Search for the cell housing the specified text and yield its [X, Y] center coordinate. 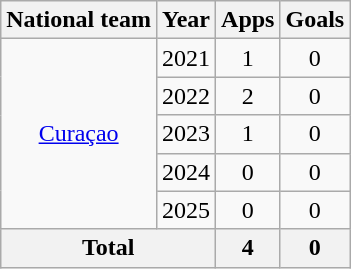
Year [186, 20]
Apps [248, 20]
2021 [186, 58]
Goals [315, 20]
2023 [186, 134]
2 [248, 96]
4 [248, 248]
Curaçao [79, 134]
2022 [186, 96]
2024 [186, 172]
National team [79, 20]
2025 [186, 210]
Total [108, 248]
